Scan for the cell matching the given text and deliver its (X, Y) coordinate at center. 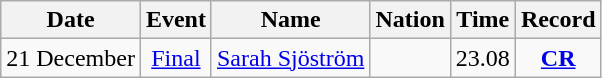
23.08 (482, 58)
Event (176, 20)
Final (176, 58)
Date (71, 20)
Name (290, 20)
CR (558, 58)
Nation (410, 20)
Record (558, 20)
Time (482, 20)
21 December (71, 58)
Sarah Sjöström (290, 58)
